Locate the cell with the specified text and output its [X, Y] center coordinate. 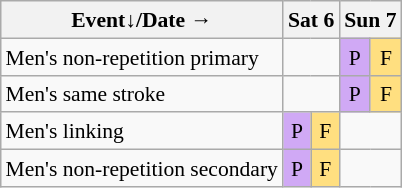
Men's non-repetition secondary [142, 168]
Sun 7 [370, 20]
Men's linking [142, 130]
Event↓/Date → [142, 20]
Sat 6 [311, 20]
Men's same stroke [142, 94]
Men's non-repetition primary [142, 56]
